Return [X, Y] of the center of cell containing provided text 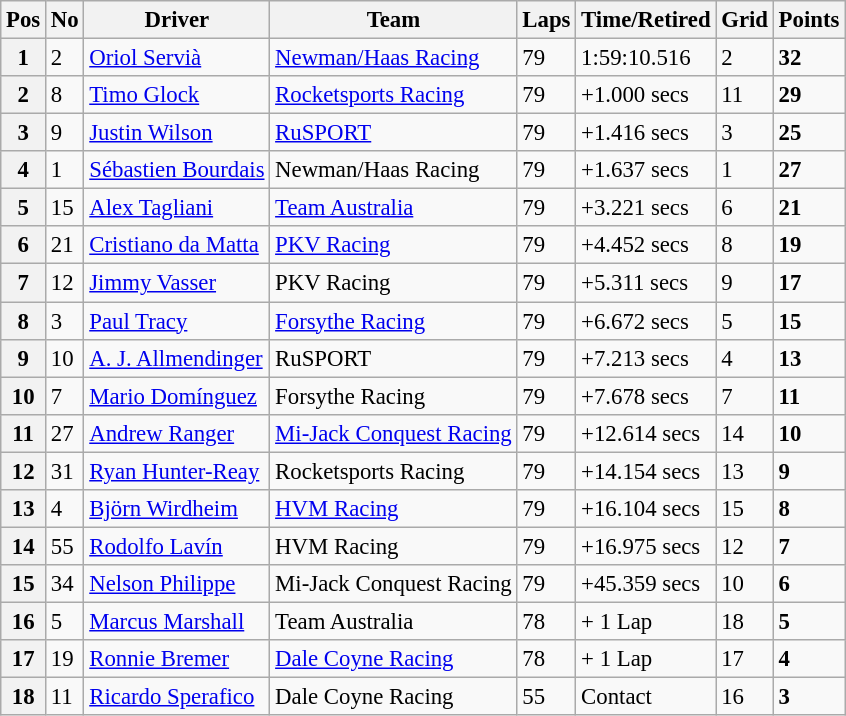
A. J. Allmendinger [177, 358]
Cristiano da Matta [177, 245]
Paul Tracy [177, 321]
Jimmy Vasser [177, 283]
Björn Wirdheim [177, 509]
Nelson Philippe [177, 584]
+5.311 secs [646, 283]
1:59:10.516 [646, 58]
Rodolfo Lavín [177, 546]
Ronnie Bremer [177, 659]
Time/Retired [646, 20]
Oriol Servià [177, 58]
Contact [646, 697]
+7.213 secs [646, 358]
Andrew Ranger [177, 433]
Justin Wilson [177, 133]
No [65, 20]
34 [65, 584]
+14.154 secs [646, 471]
+3.221 secs [646, 208]
Pos [24, 20]
+6.672 secs [646, 321]
32 [808, 58]
Sébastien Bourdais [177, 170]
Alex Tagliani [177, 208]
Ryan Hunter-Reay [177, 471]
+12.614 secs [646, 433]
Laps [546, 20]
+16.975 secs [646, 546]
+1.637 secs [646, 170]
31 [65, 471]
Timo Glock [177, 95]
+45.359 secs [646, 584]
Driver [177, 20]
+7.678 secs [646, 396]
Points [808, 20]
Grid [744, 20]
Mario Domínguez [177, 396]
Team [394, 20]
+4.452 secs [646, 245]
Ricardo Sperafico [177, 697]
+1.416 secs [646, 133]
Marcus Marshall [177, 621]
+16.104 secs [646, 509]
25 [808, 133]
29 [808, 95]
+1.000 secs [646, 95]
